Pinpoint the cell where the given text exists, returning its [x, y] midpoint coordinate. 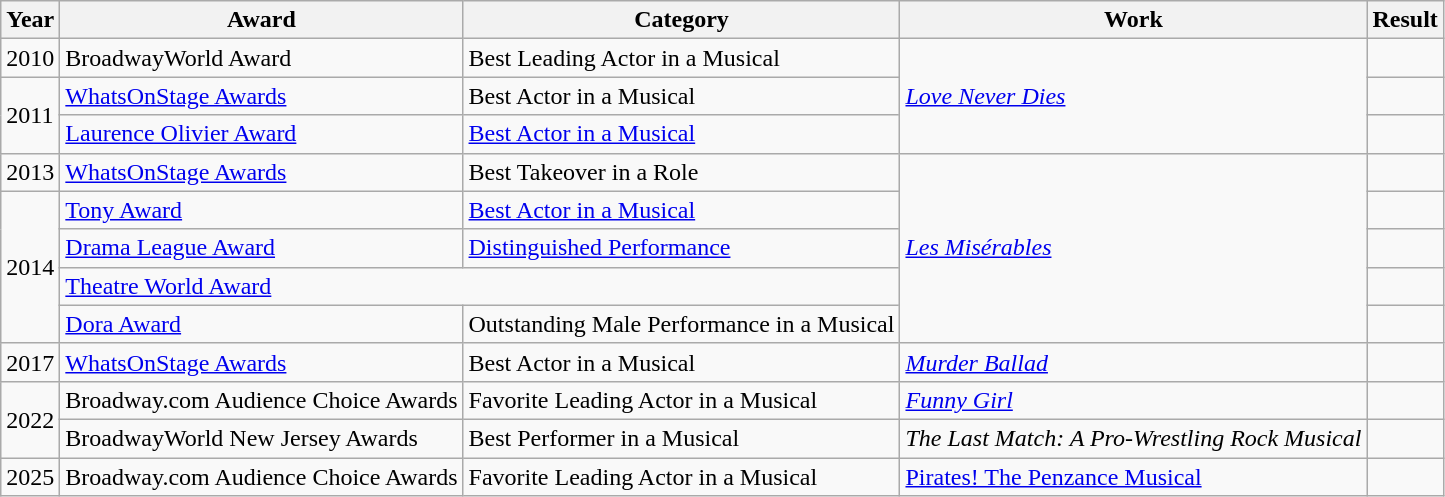
Murder Ballad [1134, 362]
2014 [30, 267]
Love Never Dies [1134, 96]
The Last Match: A Pro-Wrestling Rock Musical [1134, 438]
Drama League Award [262, 248]
Funny Girl [1134, 400]
Award [262, 20]
BroadwayWorld New Jersey Awards [262, 438]
2011 [30, 115]
Tony Award [262, 210]
Theatre World Award [480, 286]
Outstanding Male Performance in a Musical [682, 324]
Work [1134, 20]
2025 [30, 477]
2017 [30, 362]
Les Misérables [1134, 248]
Year [30, 20]
Category [682, 20]
Best Performer in a Musical [682, 438]
2013 [30, 172]
2022 [30, 419]
2010 [30, 58]
Dora Award [262, 324]
BroadwayWorld Award [262, 58]
Result [1405, 20]
Laurence Olivier Award [262, 134]
Pirates! The Penzance Musical [1134, 477]
Best Leading Actor in a Musical [682, 58]
Best Takeover in a Role [682, 172]
Distinguished Performance [682, 248]
